Return the (X, Y) coordinate for the center point of the cell that contains the specified text.  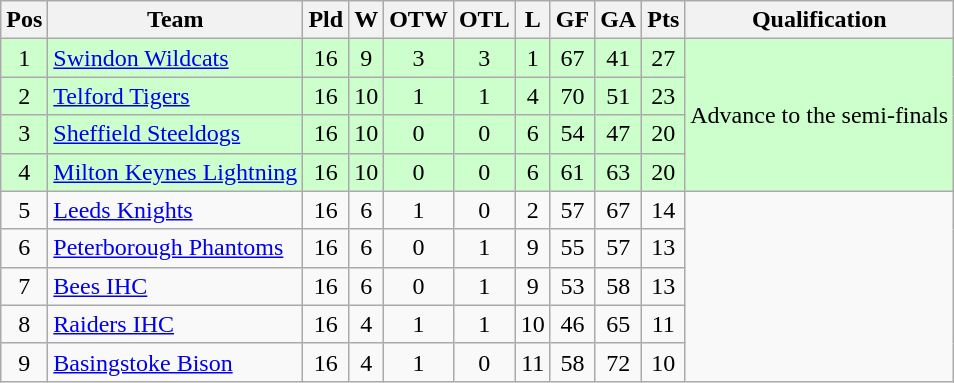
Bees IHC (176, 286)
51 (618, 96)
Sheffield Steeldogs (176, 134)
Raiders IHC (176, 324)
Telford Tigers (176, 96)
L (532, 20)
65 (618, 324)
Team (176, 20)
Pts (664, 20)
OTL (484, 20)
27 (664, 58)
53 (572, 286)
W (366, 20)
Leeds Knights (176, 210)
Milton Keynes Lightning (176, 172)
41 (618, 58)
72 (618, 362)
46 (572, 324)
5 (24, 210)
Pos (24, 20)
54 (572, 134)
14 (664, 210)
23 (664, 96)
47 (618, 134)
Qualification (820, 20)
7 (24, 286)
63 (618, 172)
55 (572, 248)
GF (572, 20)
Swindon Wildcats (176, 58)
Basingstoke Bison (176, 362)
61 (572, 172)
Pld (326, 20)
8 (24, 324)
70 (572, 96)
OTW (419, 20)
Peterborough Phantoms (176, 248)
GA (618, 20)
Advance to the semi-finals (820, 115)
